For the text-containing cell, return its midpoint in (x, y) coordinate format. 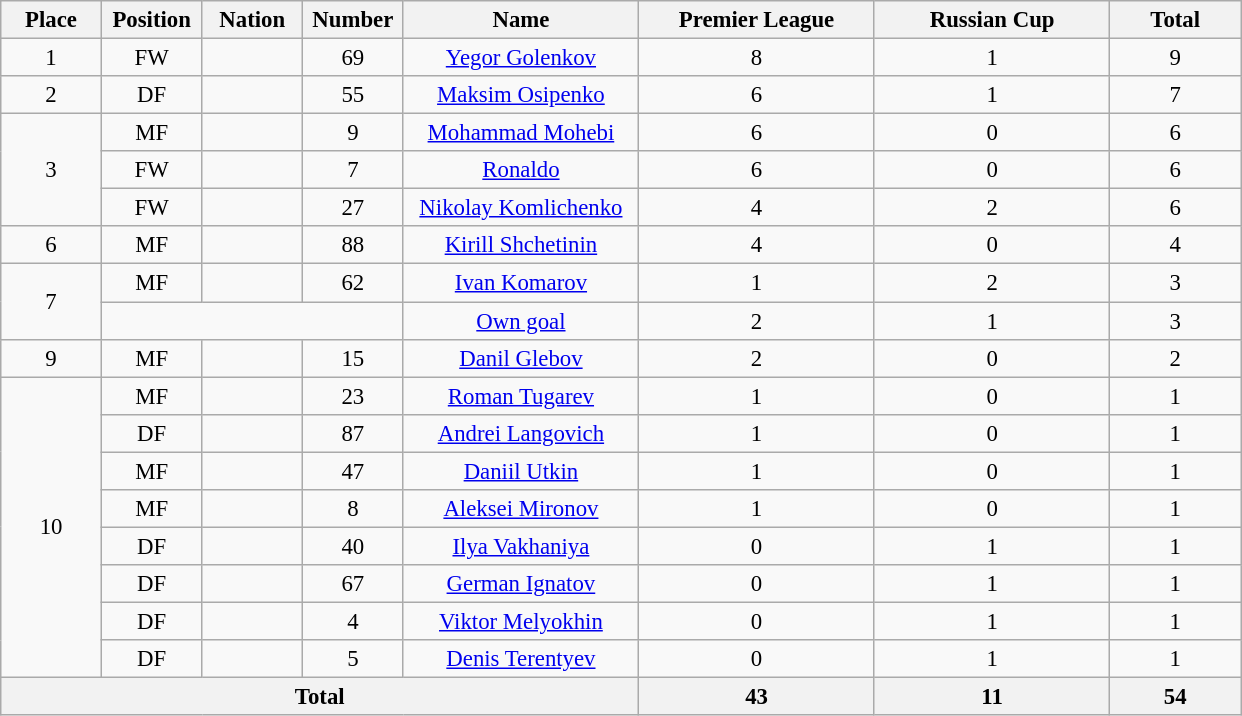
47 (354, 471)
Ronaldo (521, 170)
10 (52, 528)
Mohammad Mohebi (521, 133)
87 (354, 433)
55 (354, 95)
23 (354, 396)
54 (1176, 697)
5 (354, 659)
69 (354, 58)
Yegor Golenkov (521, 58)
Premier League (757, 20)
15 (354, 358)
62 (354, 283)
Name (521, 20)
67 (354, 584)
Aleksei Mironov (521, 509)
11 (992, 697)
Maksim Osipenko (521, 95)
Number (354, 20)
43 (757, 697)
Daniil Utkin (521, 471)
88 (354, 245)
40 (354, 546)
Ivan Komarov (521, 283)
Denis Terentyev (521, 659)
Nikolay Komlichenko (521, 208)
Andrei Langovich (521, 433)
Kirill Shchetinin (521, 245)
Place (52, 20)
Position (152, 20)
Ilya Vakhaniya (521, 546)
German Ignatov (521, 584)
Nation (252, 20)
27 (354, 208)
Russian Cup (992, 20)
Roman Tugarev (521, 396)
Viktor Melyokhin (521, 621)
Danil Glebov (521, 358)
Own goal (521, 321)
